Search for the cell housing the specified text and yield its [X, Y] center coordinate. 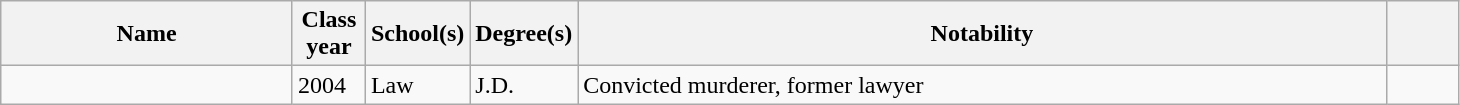
Notability [982, 34]
Class year [328, 34]
2004 [328, 85]
Law [417, 85]
Convicted murderer, former lawyer [982, 85]
J.D. [524, 85]
School(s) [417, 34]
Degree(s) [524, 34]
Name [147, 34]
